From the cell containing the given text, extract its center point as (x, y) coordinate. 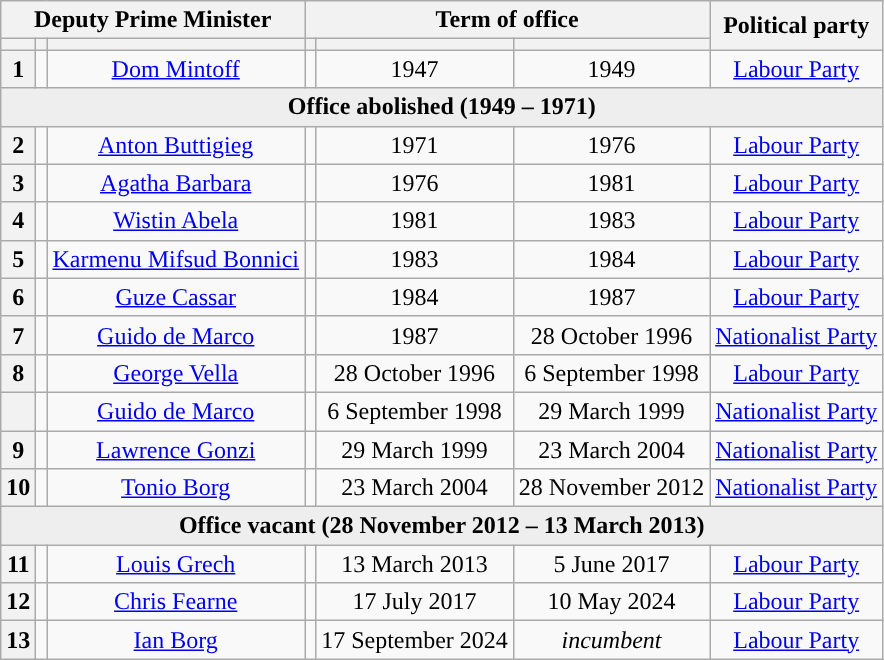
1947 (415, 69)
Chris Fearne (176, 602)
11 (18, 564)
28 November 2012 (611, 488)
incumbent (611, 640)
1949 (611, 69)
7 (18, 335)
12 (18, 602)
Term of office (508, 20)
Deputy Prime Minister (153, 20)
17 July 2017 (415, 602)
Karmenu Mifsud Bonnici (176, 259)
Office abolished (1949 – 1971) (442, 107)
Louis Grech (176, 564)
8 (18, 373)
Political party (796, 26)
George Vella (176, 373)
Anton Buttigieg (176, 145)
2 (18, 145)
5 June 2017 (611, 564)
3 (18, 183)
10 (18, 488)
Wistin Abela (176, 221)
Tonio Borg (176, 488)
Agatha Barbara (176, 183)
Ian Borg (176, 640)
13 March 2013 (415, 564)
1971 (415, 145)
Office vacant (28 November 2012 – 13 March 2013) (442, 526)
13 (18, 640)
9 (18, 449)
1 (18, 69)
5 (18, 259)
Guze Cassar (176, 297)
17 September 2024 (415, 640)
6 (18, 297)
4 (18, 221)
Dom Mintoff (176, 69)
10 May 2024 (611, 602)
Lawrence Gonzi (176, 449)
